From the cell containing the given text, extract its center point as (x, y) coordinate. 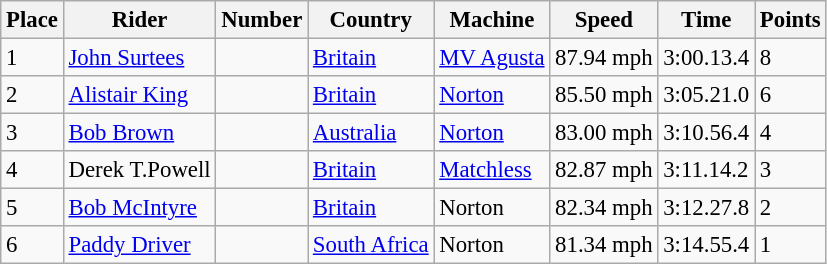
John Surtees (140, 58)
Machine (492, 20)
Rider (140, 20)
Paddy Driver (140, 245)
MV Agusta (492, 58)
82.87 mph (604, 170)
3:12.27.8 (706, 208)
3:10.56.4 (706, 133)
Number (262, 20)
South Africa (371, 245)
Australia (371, 133)
Derek T.Powell (140, 170)
82.34 mph (604, 208)
8 (790, 58)
83.00 mph (604, 133)
85.50 mph (604, 95)
81.34 mph (604, 245)
3:00.13.4 (706, 58)
3:11.14.2 (706, 170)
Country (371, 20)
Place (32, 20)
Matchless (492, 170)
3:14.55.4 (706, 245)
3:05.21.0 (706, 95)
87.94 mph (604, 58)
Alistair King (140, 95)
Speed (604, 20)
5 (32, 208)
Time (706, 20)
Bob McIntyre (140, 208)
Bob Brown (140, 133)
Points (790, 20)
